Detect which cell encompasses the target text, then output its [X, Y] center coordinate. 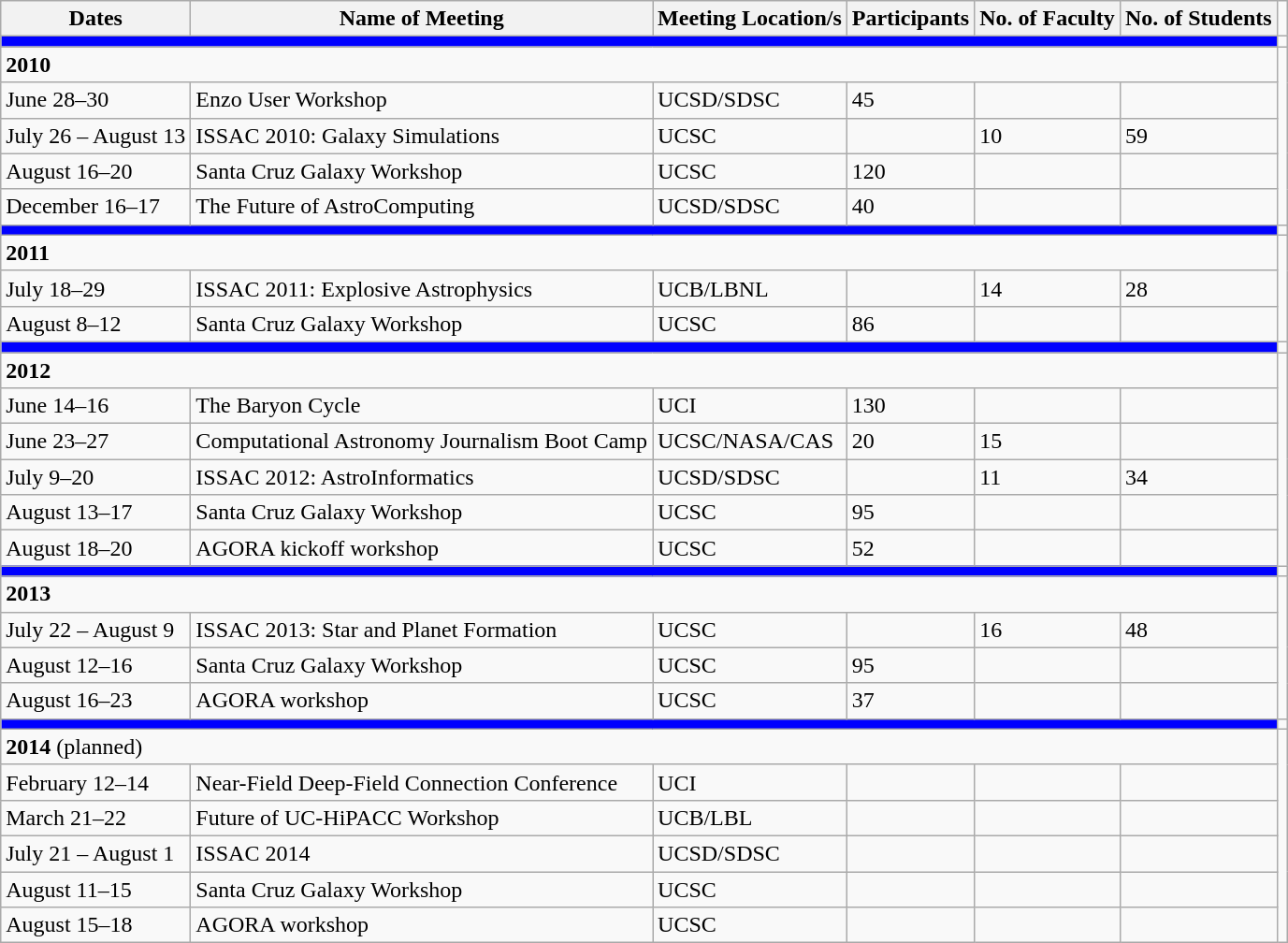
July 18–29 [95, 288]
August 16–23 [95, 701]
August 11–15 [95, 890]
45 [910, 100]
120 [910, 171]
AGORA kickoff workshop [422, 548]
10 [1048, 136]
June 14–16 [95, 406]
July 26 – August 13 [95, 136]
June 28–30 [95, 100]
Dates [95, 19]
August 13–17 [95, 513]
34 [1198, 477]
14 [1048, 288]
ISSAC 2013: Star and Planet Formation [422, 630]
July 9–20 [95, 477]
Future of UC-HiPACC Workshop [422, 818]
August 8–12 [95, 324]
86 [910, 324]
Participants [910, 19]
Near-Field Deep-Field Connection Conference [422, 782]
ISSAC 2012: AstroInformatics [422, 477]
15 [1048, 442]
11 [1048, 477]
Meeting Location/s [750, 19]
2010 [639, 65]
December 16–17 [95, 207]
August 12–16 [95, 665]
July 22 – August 9 [95, 630]
The Future of AstroComputing [422, 207]
Name of Meeting [422, 19]
June 23–27 [95, 442]
2011 [639, 253]
August 16–20 [95, 171]
40 [910, 207]
August 15–18 [95, 925]
37 [910, 701]
No. of Students [1198, 19]
16 [1048, 630]
UCB/LBNL [750, 288]
No. of Faculty [1048, 19]
2014 (planned) [639, 747]
2012 [639, 370]
59 [1198, 136]
2013 [639, 594]
130 [910, 406]
20 [910, 442]
August 18–20 [95, 548]
February 12–14 [95, 782]
ISSAC 2014 [422, 853]
ISSAC 2011: Explosive Astrophysics [422, 288]
Enzo User Workshop [422, 100]
ISSAC 2010: Galaxy Simulations [422, 136]
March 21–22 [95, 818]
52 [910, 548]
The Baryon Cycle [422, 406]
Computational Astronomy Journalism Boot Camp [422, 442]
July 21 – August 1 [95, 853]
48 [1198, 630]
28 [1198, 288]
UCB/LBL [750, 818]
UCSC/NASA/CAS [750, 442]
